Extract the (X, Y) coordinate from the center of the cell holding the provided text.  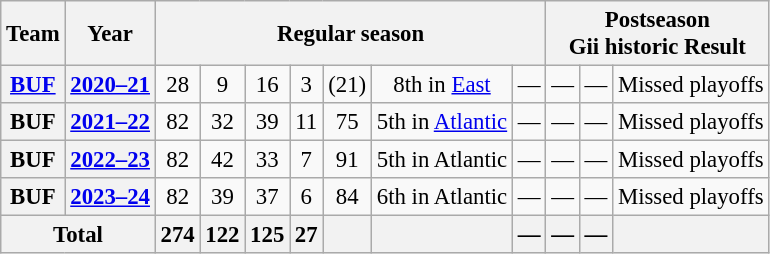
2022–23 (110, 160)
32 (222, 122)
2021–22 (110, 122)
9 (222, 85)
125 (268, 235)
16 (268, 85)
274 (178, 235)
91 (348, 160)
Team (33, 34)
33 (268, 160)
27 (306, 235)
PostseasonGii historic Result (658, 34)
Regular season (350, 34)
6 (306, 197)
42 (222, 160)
8th in East (442, 85)
2023–24 (110, 197)
6th in Atlantic (442, 197)
75 (348, 122)
37 (268, 197)
7 (306, 160)
(21) (348, 85)
122 (222, 235)
2020–21 (110, 85)
11 (306, 122)
3 (306, 85)
Total (78, 235)
Year (110, 34)
84 (348, 197)
28 (178, 85)
